Find where the given text appears and provide that cell's center as [X, Y] coordinate. 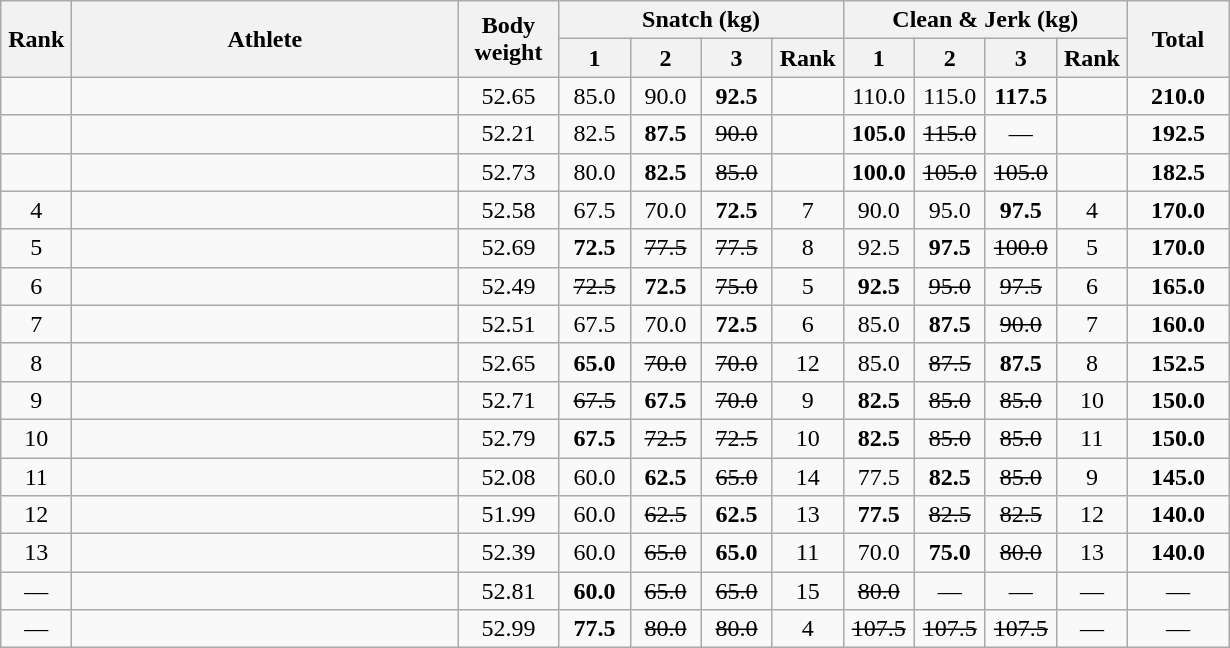
52.39 [508, 553]
52.71 [508, 400]
160.0 [1178, 324]
52.08 [508, 477]
110.0 [878, 96]
Total [1178, 39]
52.73 [508, 172]
52.99 [508, 629]
52.69 [508, 248]
165.0 [1178, 286]
52.21 [508, 134]
52.81 [508, 591]
52.49 [508, 286]
15 [808, 591]
152.5 [1178, 362]
145.0 [1178, 477]
Athlete [265, 39]
52.51 [508, 324]
52.79 [508, 438]
51.99 [508, 515]
117.5 [1020, 96]
Clean & Jerk (kg) [985, 20]
210.0 [1178, 96]
14 [808, 477]
52.58 [508, 210]
192.5 [1178, 134]
Body weight [508, 39]
182.5 [1178, 172]
Snatch (kg) [701, 20]
